Pinpoint the cell where the given text exists, returning its (x, y) midpoint coordinate. 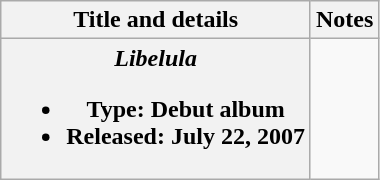
LibelulaType: Debut albumReleased: July 22, 2007 (156, 109)
Title and details (156, 20)
Notes (344, 20)
